Capture the cell that displays the provided text and extract its [x, y] central coordinate. 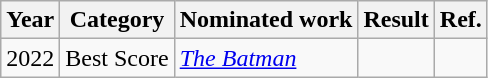
Ref. [460, 20]
Nominated work [266, 20]
Year [30, 20]
2022 [30, 58]
Category [117, 20]
Best Score [117, 58]
The Batman [266, 58]
Result [396, 20]
